Return the [X, Y] coordinate for the center point of the cell that contains the specified text.  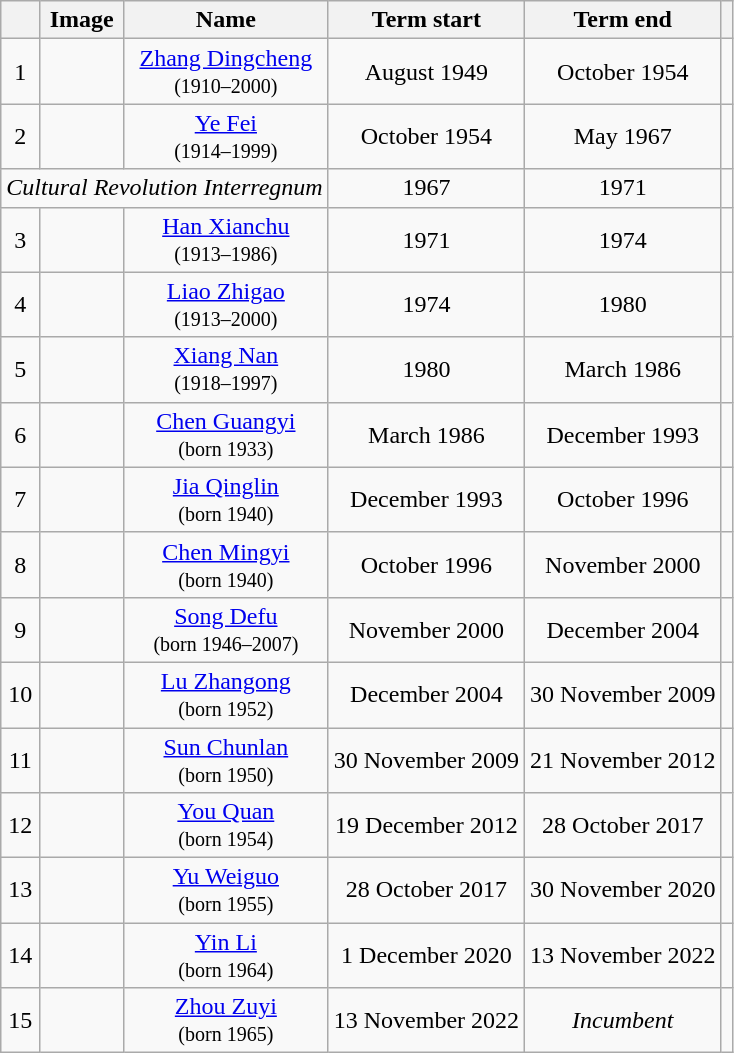
11 [20, 760]
Ye Fei(1914–1999) [226, 136]
Yin Li(born 1964) [226, 956]
15 [20, 1020]
Zhou Zuyi(born 1965) [226, 1020]
1 December 2020 [426, 956]
30 November 2020 [623, 890]
1967 [426, 188]
10 [20, 694]
4 [20, 304]
Term end [623, 20]
Zhang Dingcheng(1910–2000) [226, 72]
Chen Mingyi(born 1940) [226, 564]
Song Defu(born 1946–2007) [226, 630]
8 [20, 564]
14 [20, 956]
May 1967 [623, 136]
Chen Guangyi(born 1933) [226, 434]
9 [20, 630]
Liao Zhigao(1913–2000) [226, 304]
Cultural Revolution Interregnum [164, 188]
7 [20, 500]
Lu Zhangong(born 1952) [226, 694]
Name [226, 20]
19 December 2012 [426, 826]
August 1949 [426, 72]
5 [20, 370]
Term start [426, 20]
Sun Chunlan(born 1950) [226, 760]
21 November 2012 [623, 760]
Incumbent [623, 1020]
13 [20, 890]
6 [20, 434]
2 [20, 136]
Jia Qinglin(born 1940) [226, 500]
Yu Weiguo(born 1955) [226, 890]
3 [20, 240]
Xiang Nan(1918–1997) [226, 370]
12 [20, 826]
Han Xianchu(1913–1986) [226, 240]
Image [82, 20]
You Quan(born 1954) [226, 826]
1 [20, 72]
